Determine the [x, y] coordinate at the center of the cell enclosing the given text.  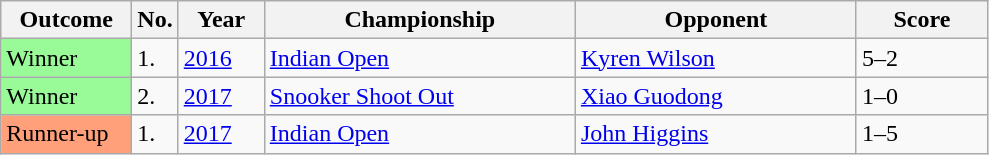
No. [155, 20]
Kyren Wilson [716, 58]
2. [155, 96]
1–0 [922, 96]
Championship [420, 20]
Xiao Guodong [716, 96]
Snooker Shoot Out [420, 96]
1–5 [922, 134]
5–2 [922, 58]
John Higgins [716, 134]
Score [922, 20]
2016 [221, 58]
Runner-up [66, 134]
Opponent [716, 20]
Year [221, 20]
Outcome [66, 20]
